Determine the [X, Y] coordinate at the center of the cell enclosing the given text.  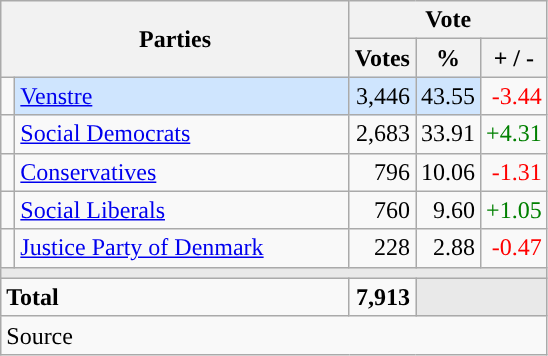
Total [176, 297]
+ / - [514, 58]
-3.44 [514, 96]
760 [382, 210]
Social Liberals [182, 210]
+1.05 [514, 210]
-1.31 [514, 172]
% [448, 58]
3,446 [382, 96]
Vote [448, 20]
33.91 [448, 134]
+4.31 [514, 134]
7,913 [382, 297]
2.88 [448, 248]
Votes [382, 58]
796 [382, 172]
-0.47 [514, 248]
Justice Party of Denmark [182, 248]
43.55 [448, 96]
10.06 [448, 172]
2,683 [382, 134]
Parties [176, 39]
Conservatives [182, 172]
Social Democrats [182, 134]
Source [274, 335]
9.60 [448, 210]
Venstre [182, 96]
228 [382, 248]
